Determine the (x, y) coordinate at the center of the cell enclosing the given text.  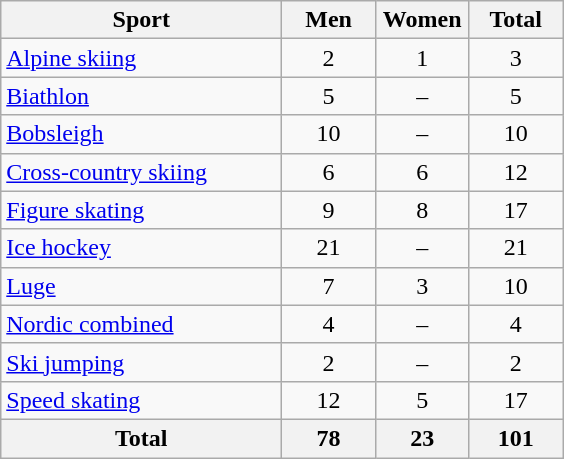
Women (422, 20)
8 (422, 210)
Cross-country skiing (142, 172)
23 (422, 438)
101 (516, 438)
Bobsleigh (142, 134)
Luge (142, 286)
Sport (142, 20)
Figure skating (142, 210)
Biathlon (142, 96)
9 (329, 210)
Ice hockey (142, 248)
Ski jumping (142, 362)
Men (329, 20)
78 (329, 438)
1 (422, 58)
Nordic combined (142, 324)
7 (329, 286)
Speed skating (142, 400)
Alpine skiing (142, 58)
